From the cell containing the given text, extract its center point as (X, Y) coordinate. 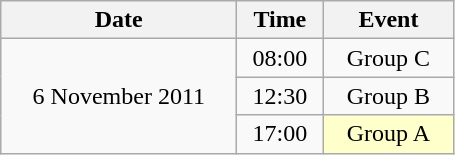
6 November 2011 (119, 96)
Group A (388, 134)
17:00 (280, 134)
12:30 (280, 96)
08:00 (280, 58)
Group C (388, 58)
Event (388, 20)
Group B (388, 96)
Date (119, 20)
Time (280, 20)
